Identify which cell holds the provided text, then report its [x, y] central coordinate. 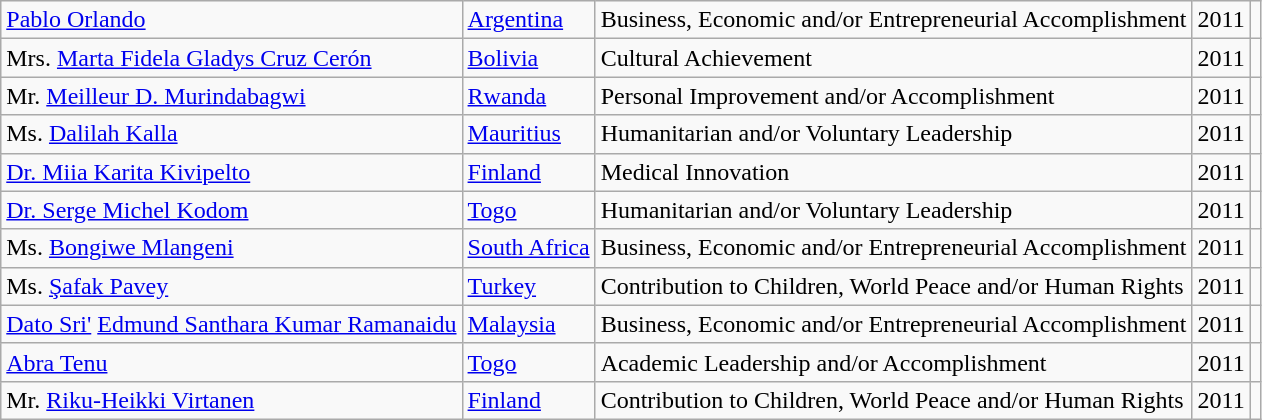
Dato Sri' Edmund Santhara Kumar Ramanaidu [232, 324]
South Africa [528, 248]
Argentina [528, 20]
Ms. Şafak Pavey [232, 286]
Turkey [528, 286]
Mr. Riku-Heikki Virtanen [232, 400]
Mr. Meilleur D. Murindabagwi [232, 96]
Academic Leadership and/or Accomplishment [894, 362]
Rwanda [528, 96]
Ms. Bongiwe Mlangeni [232, 248]
Personal Improvement and/or Accomplishment [894, 96]
Pablo Orlando [232, 20]
Mauritius [528, 134]
Ms. Dalilah Kalla [232, 134]
Medical Innovation [894, 172]
Dr. Serge Michel Kodom [232, 210]
Malaysia [528, 324]
Bolivia [528, 58]
Dr. Miia Karita Kivipelto [232, 172]
Cultural Achievement [894, 58]
Abra Tenu [232, 362]
Mrs. Marta Fidela Gladys Cruz Cerón [232, 58]
